Scan for the cell matching the given text and deliver its (x, y) coordinate at center. 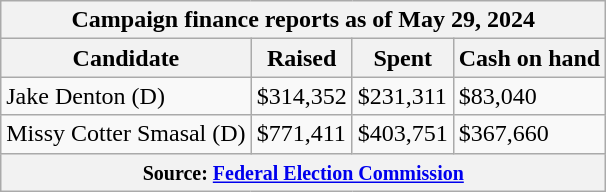
Spent (402, 58)
$367,660 (529, 134)
$231,311 (402, 96)
Missy Cotter Smasal (D) (126, 134)
$403,751 (402, 134)
Campaign finance reports as of May 29, 2024 (304, 20)
Raised (302, 58)
Candidate (126, 58)
Jake Denton (D) (126, 96)
$314,352 (302, 96)
Source: Federal Election Commission (304, 172)
$83,040 (529, 96)
$771,411 (302, 134)
Cash on hand (529, 58)
